Return the (X, Y) coordinate for the center point of the cell that contains the specified text.  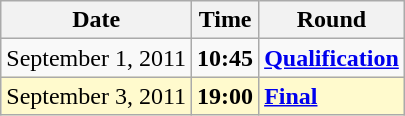
19:00 (226, 96)
Round (332, 20)
Time (226, 20)
Qualification (332, 58)
Final (332, 96)
Date (96, 20)
September 3, 2011 (96, 96)
10:45 (226, 58)
September 1, 2011 (96, 58)
